Search for the cell housing the specified text and yield its [X, Y] center coordinate. 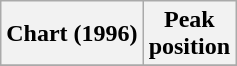
Chart (1996) [72, 34]
Peakposition [189, 34]
